From the cell containing the given text, extract its center point as [X, Y] coordinate. 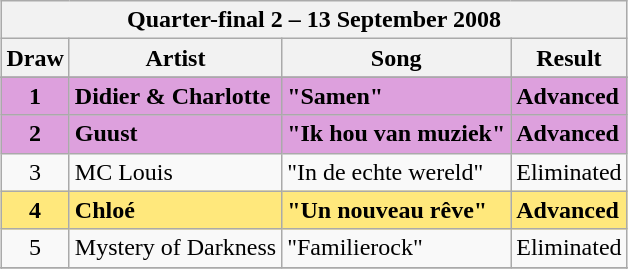
3 [35, 172]
Song [396, 58]
"Un nouveau rêve" [396, 210]
Didier & Charlotte [175, 96]
1 [35, 96]
"Familierock" [396, 248]
"Ik hou van muziek" [396, 134]
"Samen" [396, 96]
"In de echte wereld" [396, 172]
2 [35, 134]
Quarter-final 2 – 13 September 2008 [314, 20]
5 [35, 248]
MC Louis [175, 172]
Chloé [175, 210]
Guust [175, 134]
Draw [35, 58]
Artist [175, 58]
Result [569, 58]
Mystery of Darkness [175, 248]
4 [35, 210]
